Detect which cell encompasses the target text, then output its (X, Y) center coordinate. 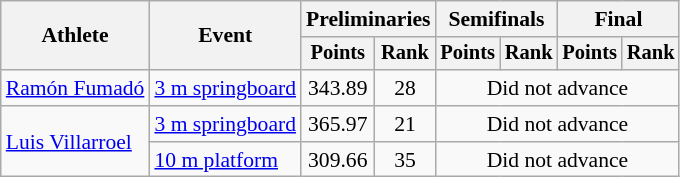
Final (618, 19)
Athlete (76, 36)
Semifinals (496, 19)
365.97 (338, 124)
21 (406, 124)
28 (406, 88)
Event (225, 36)
Preliminaries (368, 19)
Ramón Fumadó (76, 88)
Luis Villarroel (76, 142)
343.89 (338, 88)
